Return (X, Y) of the center of cell containing provided text 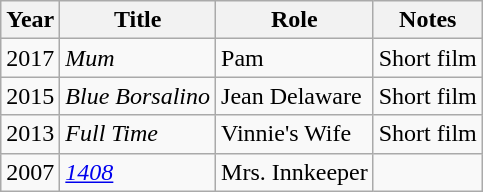
2007 (30, 172)
Pam (295, 58)
Mrs. Innkeeper (295, 172)
Year (30, 20)
2015 (30, 96)
Vinnie's Wife (295, 134)
2013 (30, 134)
Notes (428, 20)
Blue Borsalino (138, 96)
2017 (30, 58)
Mum (138, 58)
Full Time (138, 134)
Title (138, 20)
Role (295, 20)
1408 (138, 172)
Jean Delaware (295, 96)
